Search for the cell housing the specified text and yield its (x, y) center coordinate. 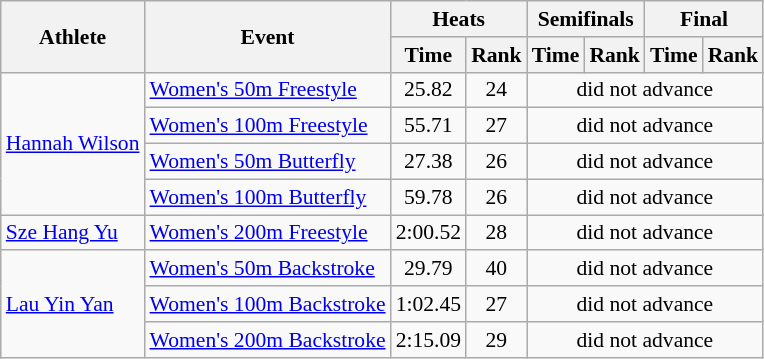
Women's 50m Butterfly (268, 162)
Women's 100m Freestyle (268, 126)
2:00.52 (428, 233)
Sze Hang Yu (73, 233)
2:15.09 (428, 340)
Women's 200m Backstroke (268, 340)
25.82 (428, 90)
28 (496, 233)
Athlete (73, 36)
Event (268, 36)
1:02.45 (428, 304)
59.78 (428, 197)
29.79 (428, 269)
Women's 50m Backstroke (268, 269)
Women's 100m Butterfly (268, 197)
Semifinals (586, 19)
55.71 (428, 126)
Women's 50m Freestyle (268, 90)
Hannah Wilson (73, 143)
Heats (459, 19)
29 (496, 340)
40 (496, 269)
Lau Yin Yan (73, 304)
27.38 (428, 162)
Women's 100m Backstroke (268, 304)
Final (704, 19)
24 (496, 90)
Women's 200m Freestyle (268, 233)
